For the text-containing cell, return its midpoint in [x, y] coordinate format. 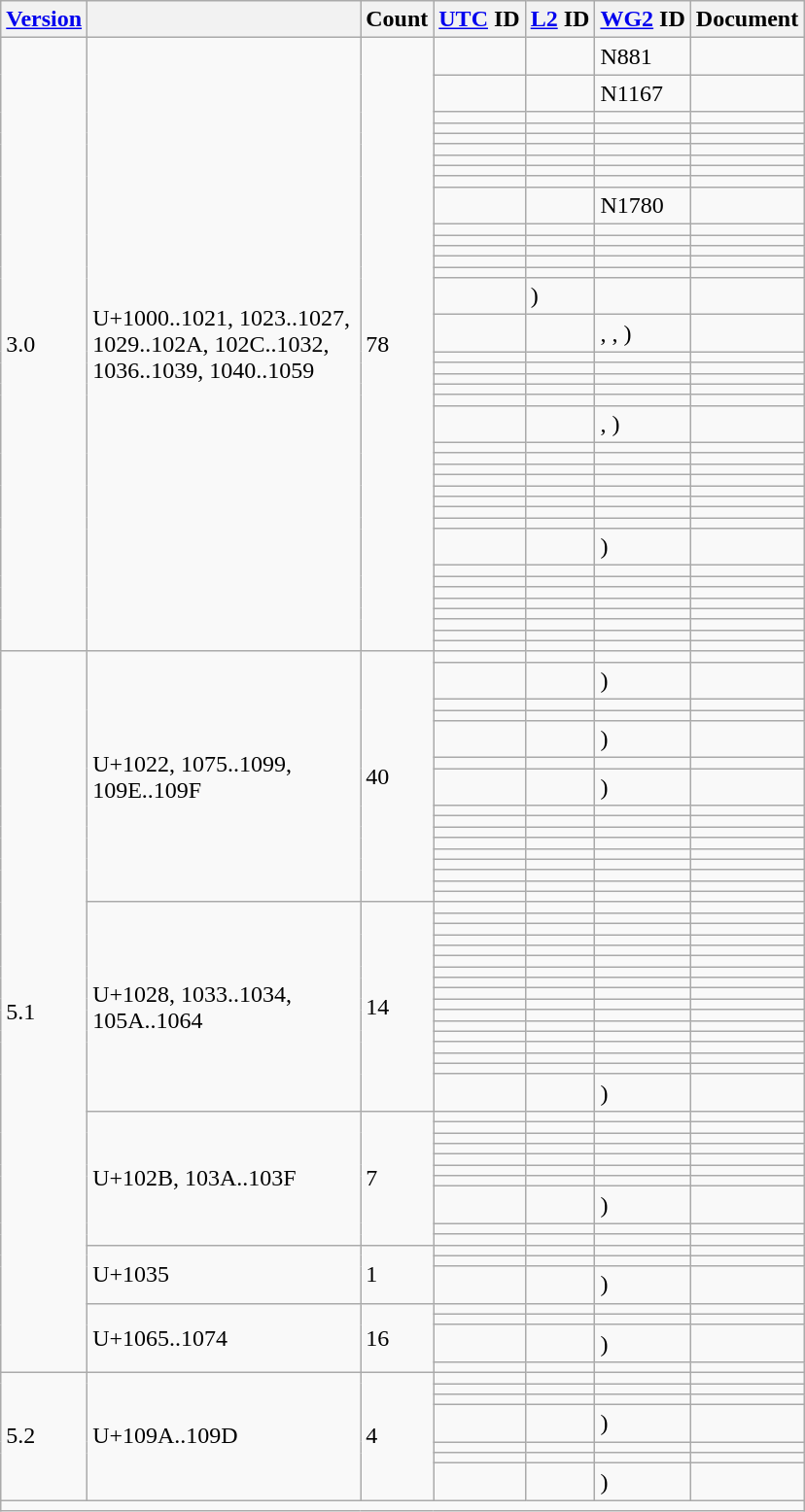
40 [397, 776]
1 [397, 1274]
U+1065..1074 [224, 1337]
UTC ID [479, 19]
U+1028, 1033..1034, 105A..1064 [224, 1007]
5.1 [45, 1012]
U+102B, 103A..103F [224, 1178]
U+1000..1021, 1023..1027, 1029..102A, 102C..1032, 1036..1039, 1040..1059 [224, 345]
3.0 [45, 345]
Document [747, 19]
14 [397, 1007]
N1167 [643, 93]
4 [397, 1436]
WG2 ID [643, 19]
N881 [643, 56]
U+1035 [224, 1274]
5.2 [45, 1436]
78 [397, 345]
16 [397, 1337]
Count [397, 19]
N1780 [643, 205]
U+109A..109D [224, 1436]
L2 ID [560, 19]
, , ) [643, 333]
, ) [643, 424]
7 [397, 1178]
Version [45, 19]
U+1022, 1075..1099, 109E..109F [224, 776]
